For the text-containing cell, return its midpoint in [x, y] coordinate format. 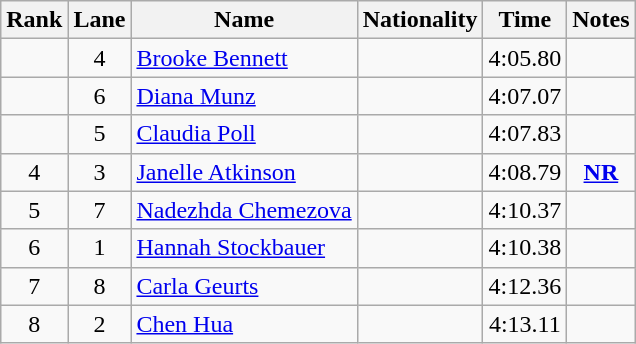
4:05.80 [525, 58]
4:13.11 [525, 324]
Nationality [420, 20]
Hannah Stockbauer [244, 248]
4:10.38 [525, 248]
Nadezhda Chemezova [244, 210]
Janelle Atkinson [244, 172]
4:12.36 [525, 286]
Diana Munz [244, 96]
3 [100, 172]
Notes [601, 20]
Claudia Poll [244, 134]
Rank [34, 20]
Name [244, 20]
Brooke Bennett [244, 58]
NR [601, 172]
2 [100, 324]
4:07.83 [525, 134]
4:07.07 [525, 96]
Time [525, 20]
4:08.79 [525, 172]
1 [100, 248]
Carla Geurts [244, 286]
Chen Hua [244, 324]
4:10.37 [525, 210]
Lane [100, 20]
